Locate the cell with the specified text and output its (x, y) center coordinate. 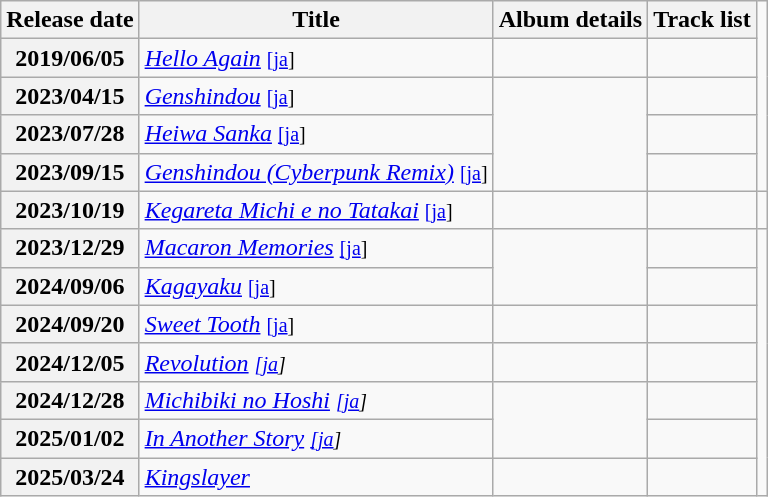
Michibiki no Hoshi [ja] (316, 400)
2025/01/02 (70, 438)
2023/04/15 (70, 96)
Hello Again [ja] (316, 58)
2023/12/29 (70, 248)
Macaron Memories [ja] (316, 248)
2024/12/28 (70, 400)
Sweet Tooth [ja] (316, 324)
In Another Story [ja] (316, 438)
Album details (570, 20)
Genshindou [ja] (316, 96)
2023/09/15 (70, 172)
Revolution [ja] (316, 362)
2023/07/28 (70, 134)
2024/12/05 (70, 362)
2024/09/20 (70, 324)
Kegareta Michi e no Tatakai [ja] (316, 210)
Kagayaku [ja] (316, 286)
Kingslayer (316, 477)
Track list (702, 20)
Title (316, 20)
2019/06/05 (70, 58)
Genshindou (Cyberpunk Remix) [ja] (316, 172)
Heiwa Sanka [ja] (316, 134)
Release date (70, 20)
2025/03/24 (70, 477)
2024/09/06 (70, 286)
2023/10/19 (70, 210)
